Provide the [x, y] coordinate of the cell's center where the given text is located.  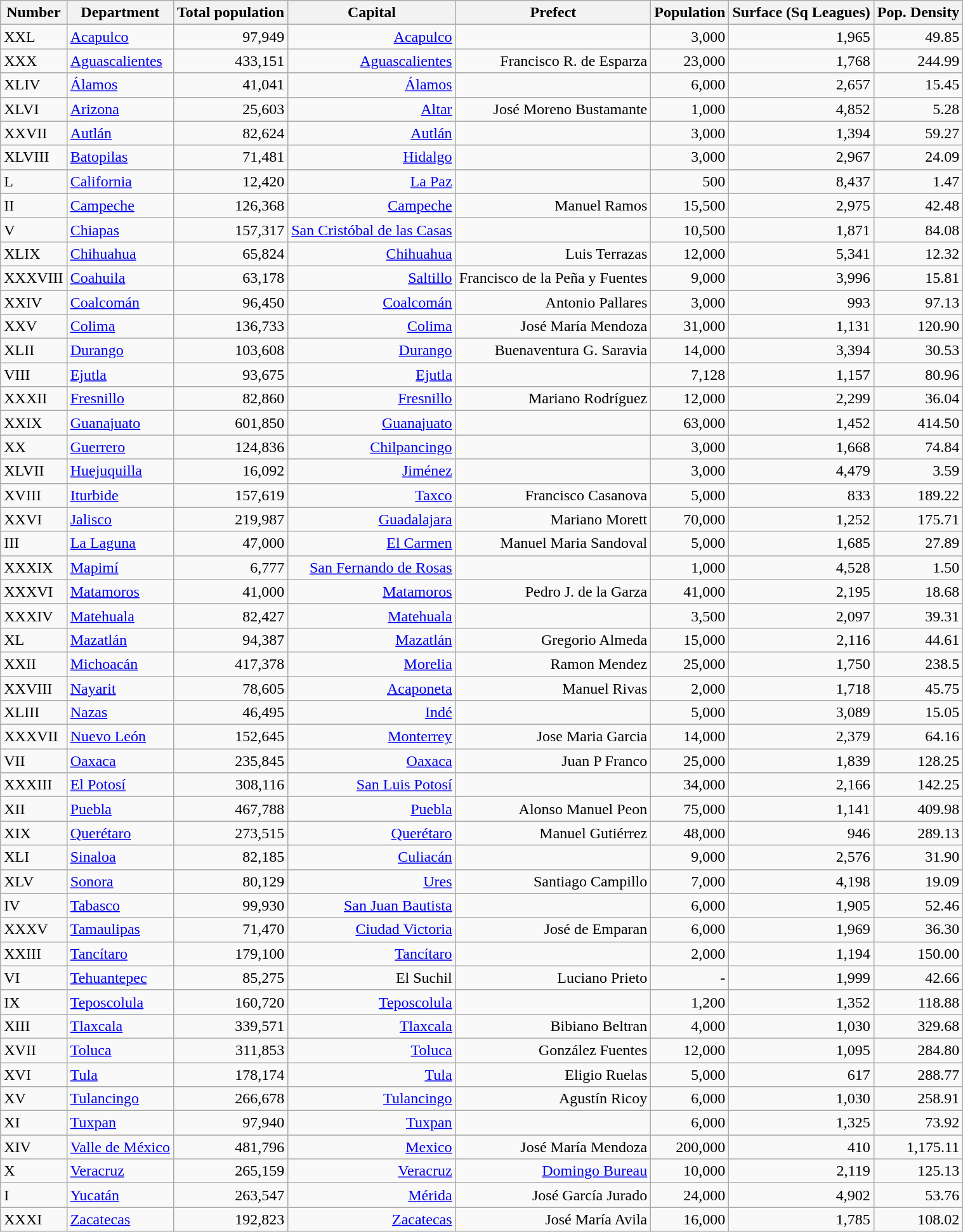
15.05 [918, 713]
XXIV [34, 302]
XXXIV [34, 616]
III [34, 543]
Morelia [372, 664]
19.09 [918, 881]
15,500 [690, 205]
80,129 [230, 881]
266,678 [230, 1099]
85,275 [230, 978]
34,000 [690, 785]
Coahuila [120, 278]
La Paz [372, 181]
4,000 [690, 1026]
Nazas [120, 713]
78,605 [230, 688]
XV [34, 1099]
Alonso Manuel Peon [553, 809]
410 [801, 1147]
2,967 [801, 157]
142.25 [918, 785]
108.02 [918, 1219]
4,852 [801, 109]
Pedro J. de la Garza [553, 592]
XIII [34, 1026]
Agustín Ricoy [553, 1099]
160,720 [230, 1002]
15.45 [918, 85]
1,394 [801, 133]
IX [34, 1002]
2,576 [801, 857]
82,860 [230, 399]
6,777 [230, 567]
XXVIII [34, 688]
12.32 [918, 254]
3.59 [918, 471]
97,949 [230, 37]
273,515 [230, 833]
82,185 [230, 857]
El Carmen [372, 543]
Hidalgo [372, 157]
California [120, 181]
467,788 [230, 809]
XXV [34, 327]
1,200 [690, 1002]
Jalisco [120, 519]
1.50 [918, 567]
126,368 [230, 205]
González Fuentes [553, 1050]
II [34, 205]
Gregorio Almeda [553, 640]
200,000 [690, 1147]
2,379 [801, 737]
Indé [372, 713]
41,041 [230, 85]
30.53 [918, 351]
- [690, 978]
Luciano Prieto [553, 978]
414.50 [918, 423]
XLVIII [34, 157]
Surface (Sq Leagues) [801, 13]
39.31 [918, 616]
Total population [230, 13]
XIX [34, 833]
VI [34, 978]
258.91 [918, 1099]
5.28 [918, 109]
3,089 [801, 713]
94,387 [230, 640]
65,824 [230, 254]
XI [34, 1123]
15,000 [690, 640]
San Juan Bautista [372, 905]
1,141 [801, 809]
70,000 [690, 519]
75,000 [690, 809]
XXL [34, 37]
1.47 [918, 181]
12,420 [230, 181]
XLI [34, 857]
XXII [34, 664]
47,000 [230, 543]
Batopilas [120, 157]
16,092 [230, 471]
Guadalajara [372, 519]
833 [801, 495]
Nayarit [120, 688]
Eligio Ruelas [553, 1075]
Nuevo León [120, 737]
97.13 [918, 302]
1,668 [801, 447]
99,930 [230, 905]
42.66 [918, 978]
5,341 [801, 254]
136,733 [230, 327]
235,845 [230, 761]
XXXI [34, 1219]
Guerrero [120, 447]
409.98 [918, 809]
433,151 [230, 61]
189.22 [918, 495]
617 [801, 1075]
1,999 [801, 978]
XLV [34, 881]
Ramon Mendez [553, 664]
27.89 [918, 543]
X [34, 1171]
Taxco [372, 495]
36.30 [918, 930]
IV [34, 905]
1,969 [801, 930]
San Fernando de Rosas [372, 567]
Michoacán [120, 664]
49.85 [918, 37]
44.61 [918, 640]
120.90 [918, 327]
1,839 [801, 761]
Prefect [553, 13]
XXXVIII [34, 278]
XXXV [34, 930]
Yucatán [120, 1195]
179,100 [230, 954]
4,198 [801, 881]
XXXII [34, 399]
XVIII [34, 495]
XXXIII [34, 785]
José María Avila [553, 1219]
80.96 [918, 375]
52.46 [918, 905]
64.16 [918, 737]
1,965 [801, 37]
500 [690, 181]
219,987 [230, 519]
63,178 [230, 278]
118.88 [918, 1002]
192,823 [230, 1219]
Iturbide [120, 495]
152,645 [230, 737]
Francisco R. de Esparza [553, 61]
993 [801, 302]
Mariano Morett [553, 519]
124,836 [230, 447]
1,452 [801, 423]
XLIX [34, 254]
84.08 [918, 230]
1,871 [801, 230]
Huejuquilla [120, 471]
103,608 [230, 351]
2,299 [801, 399]
XLIV [34, 85]
1,685 [801, 543]
2,166 [801, 785]
El Potosí [120, 785]
125.13 [918, 1171]
Chilpancingo [372, 447]
284.80 [918, 1050]
Francisco de la Peña y Fuentes [553, 278]
Manuel Rivas [553, 688]
2,975 [801, 205]
10,500 [690, 230]
Arizona [120, 109]
XXVI [34, 519]
157,317 [230, 230]
3,996 [801, 278]
XXX [34, 61]
238.5 [918, 664]
Mérida [372, 1195]
16,000 [690, 1219]
45.75 [918, 688]
25,603 [230, 109]
XLVII [34, 471]
1,718 [801, 688]
175.71 [918, 519]
El Suchil [372, 978]
Tabasco [120, 905]
Monterrey [372, 737]
Capital [372, 13]
244.99 [918, 61]
31,000 [690, 327]
339,571 [230, 1026]
4,528 [801, 567]
289.13 [918, 833]
XII [34, 809]
97,940 [230, 1123]
311,853 [230, 1050]
Number [34, 13]
71,470 [230, 930]
53.76 [918, 1195]
128.25 [918, 761]
1,175.11 [918, 1147]
1,750 [801, 664]
481,796 [230, 1147]
Jose Maria Garcia [553, 737]
1,095 [801, 1050]
82,427 [230, 616]
8,437 [801, 181]
157,619 [230, 495]
15.81 [918, 278]
Manuel Ramos [553, 205]
178,174 [230, 1075]
24,000 [690, 1195]
XVI [34, 1075]
Culiacán [372, 857]
Antonio Pallares [553, 302]
XXVII [34, 133]
946 [801, 833]
4,902 [801, 1195]
Department [120, 13]
1,905 [801, 905]
José de Emparan [553, 930]
48,000 [690, 833]
59.27 [918, 133]
Buenaventura G. Saravia [553, 351]
XX [34, 447]
1,352 [801, 1002]
23,000 [690, 61]
La Laguna [120, 543]
Manuel Gutiérrez [553, 833]
96,450 [230, 302]
Jiménez [372, 471]
XXIX [34, 423]
VIII [34, 375]
XIV [34, 1147]
42.48 [918, 205]
36.04 [918, 399]
82,624 [230, 133]
7,000 [690, 881]
63,000 [690, 423]
Acaponeta [372, 688]
2,116 [801, 640]
José Moreno Bustamante [553, 109]
3,394 [801, 351]
1,785 [801, 1219]
San Cristóbal de las Casas [372, 230]
Mariano Rodríguez [553, 399]
329.68 [918, 1026]
Santiago Campillo [553, 881]
XXIII [34, 954]
2,657 [801, 85]
288.77 [918, 1075]
71,481 [230, 157]
Population [690, 13]
263,547 [230, 1195]
74.84 [918, 447]
2,119 [801, 1171]
601,850 [230, 423]
Valle de México [120, 1147]
93,675 [230, 375]
46,495 [230, 713]
XLII [34, 351]
José García Jurado [553, 1195]
7,128 [690, 375]
I [34, 1195]
XXXVI [34, 592]
Saltillo [372, 278]
18.68 [918, 592]
XL [34, 640]
XLVI [34, 109]
Tehuantepec [120, 978]
Juan P Franco [553, 761]
1,157 [801, 375]
Altar [372, 109]
1,252 [801, 519]
Domingo Bureau [553, 1171]
Ciudad Victoria [372, 930]
Chiapas [120, 230]
XLIII [34, 713]
Manuel Maria Sandoval [553, 543]
417,378 [230, 664]
Francisco Casanova [553, 495]
XXXIX [34, 567]
Bibiano Beltran [553, 1026]
V [34, 230]
24.09 [918, 157]
Sonora [120, 881]
1,194 [801, 954]
150.00 [918, 954]
31.90 [918, 857]
XXXVII [34, 737]
VII [34, 761]
3,500 [690, 616]
1,768 [801, 61]
1,325 [801, 1123]
265,159 [230, 1171]
308,116 [230, 785]
Mapimí [120, 567]
Sinaloa [120, 857]
Mexico [372, 1147]
XVII [34, 1050]
Ures [372, 881]
2,097 [801, 616]
L [34, 181]
10,000 [690, 1171]
Tamaulipas [120, 930]
1,131 [801, 327]
San Luis Potosí [372, 785]
4,479 [801, 471]
Luis Terrazas [553, 254]
73.92 [918, 1123]
Pop. Density [918, 13]
2,195 [801, 592]
